Determine the (x, y) coordinate at the center of the cell enclosing the given text.  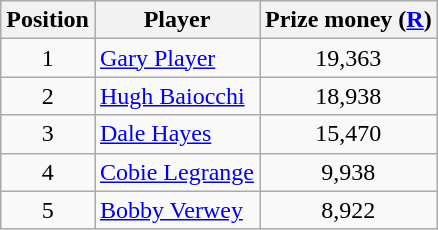
Cobie Legrange (176, 172)
8,922 (349, 210)
1 (48, 58)
Position (48, 20)
Prize money (R) (349, 20)
Gary Player (176, 58)
5 (48, 210)
4 (48, 172)
Hugh Baiocchi (176, 96)
9,938 (349, 172)
Bobby Verwey (176, 210)
15,470 (349, 134)
3 (48, 134)
2 (48, 96)
Player (176, 20)
19,363 (349, 58)
18,938 (349, 96)
Dale Hayes (176, 134)
